Detect which cell encompasses the target text, then output its [x, y] center coordinate. 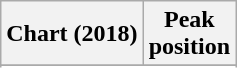
Peakposition [189, 34]
Chart (2018) [72, 34]
